Return the [X, Y] coordinate for the center point of the cell that contains the specified text.  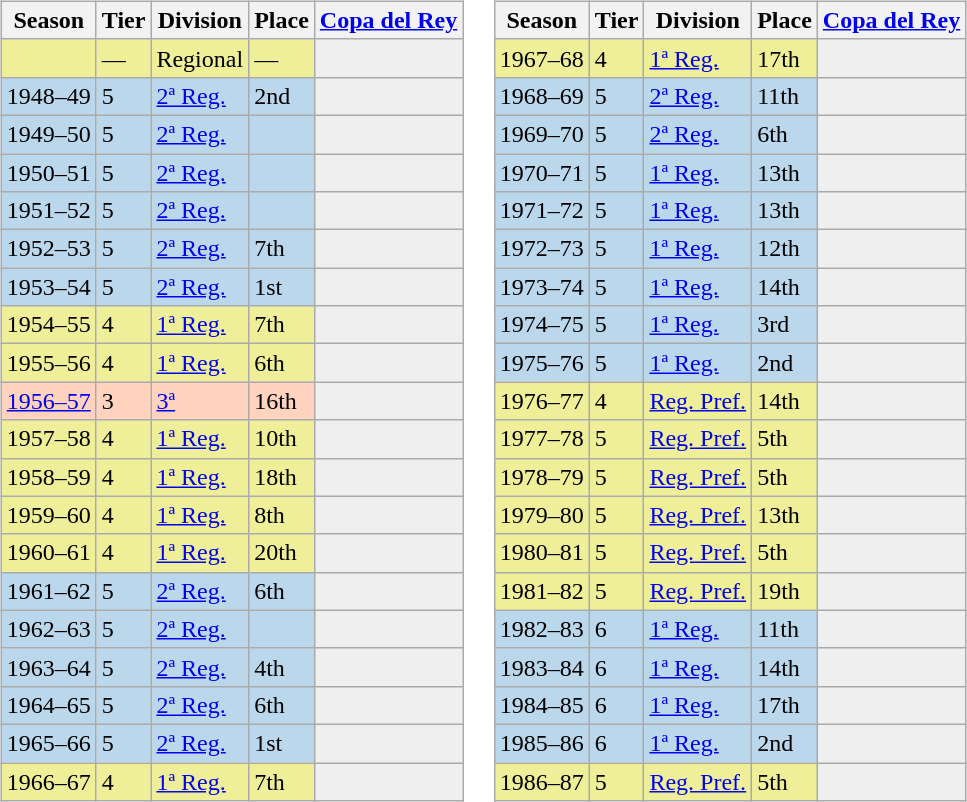
1974–75 [542, 325]
1969–70 [542, 134]
16th [282, 401]
1948–49 [48, 96]
1971–72 [542, 211]
1961–62 [48, 591]
1975–76 [542, 363]
18th [282, 477]
20th [282, 553]
1949–50 [48, 134]
8th [282, 515]
1973–74 [542, 287]
1978–79 [542, 477]
1962–63 [48, 629]
1950–51 [48, 173]
1952–53 [48, 249]
3 [124, 401]
19th [785, 591]
1956–57 [48, 401]
1968–69 [542, 96]
1964–65 [48, 705]
1959–60 [48, 515]
1982–83 [542, 629]
1957–58 [48, 439]
1976–77 [542, 401]
1980–81 [542, 553]
1972–73 [542, 249]
10th [282, 439]
1977–78 [542, 439]
1953–54 [48, 287]
1966–67 [48, 781]
1954–55 [48, 325]
1983–84 [542, 667]
1960–61 [48, 553]
1986–87 [542, 781]
1967–68 [542, 58]
1955–56 [48, 363]
1985–86 [542, 743]
12th [785, 249]
1981–82 [542, 591]
1963–64 [48, 667]
1970–71 [542, 173]
1951–52 [48, 211]
1958–59 [48, 477]
3rd [785, 325]
1979–80 [542, 515]
1965–66 [48, 743]
4th [282, 667]
1984–85 [542, 705]
3ª [200, 401]
Regional [200, 58]
